For the text-containing cell, return its midpoint in [X, Y] coordinate format. 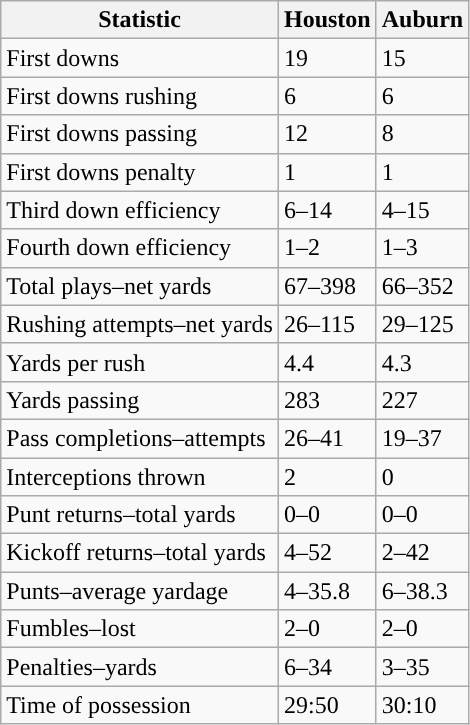
6–34 [327, 667]
26–115 [327, 324]
4–52 [327, 553]
Time of possession [140, 705]
0 [422, 477]
1–3 [422, 248]
Total plays–net yards [140, 286]
First downs rushing [140, 96]
2 [327, 477]
8 [422, 134]
67–398 [327, 286]
26–41 [327, 438]
19 [327, 58]
Punt returns–total yards [140, 515]
4.3 [422, 362]
Rushing attempts–net yards [140, 324]
19–37 [422, 438]
Third down efficiency [140, 210]
4–15 [422, 210]
First downs passing [140, 134]
12 [327, 134]
30:10 [422, 705]
29–125 [422, 324]
Houston [327, 20]
6–14 [327, 210]
2–42 [422, 553]
29:50 [327, 705]
First downs [140, 58]
4.4 [327, 362]
Fourth down efficiency [140, 248]
Auburn [422, 20]
First downs penalty [140, 172]
Statistic [140, 20]
3–35 [422, 667]
Pass completions–attempts [140, 438]
6–38.3 [422, 591]
Yards passing [140, 400]
283 [327, 400]
Penalties–yards [140, 667]
4–35.8 [327, 591]
Punts–average yardage [140, 591]
227 [422, 400]
Interceptions thrown [140, 477]
Kickoff returns–total yards [140, 553]
15 [422, 58]
66–352 [422, 286]
Yards per rush [140, 362]
Fumbles–lost [140, 629]
1–2 [327, 248]
